Return the [x, y] coordinate for the center point of the cell that contains the specified text.  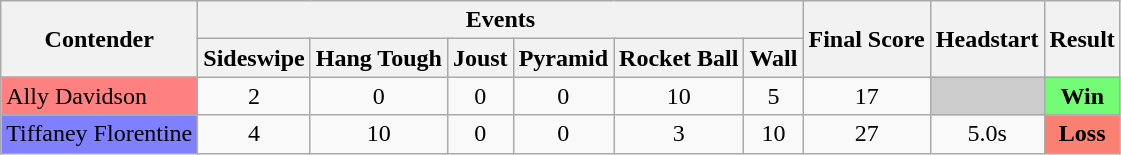
27 [866, 134]
17 [866, 96]
Win [1082, 96]
Headstart [987, 39]
Rocket Ball [679, 58]
5.0s [987, 134]
2 [254, 96]
Joust [480, 58]
4 [254, 134]
Contender [100, 39]
Events [500, 20]
Loss [1082, 134]
5 [774, 96]
Wall [774, 58]
3 [679, 134]
Tiffaney Florentine [100, 134]
Result [1082, 39]
Hang Tough [378, 58]
Final Score [866, 39]
Pyramid [563, 58]
Ally Davidson [100, 96]
Sideswipe [254, 58]
